Output the [X, Y] coordinate of the center of the cell containing the given text.  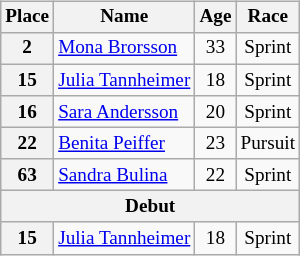
Place [28, 17]
Sara Andersson [124, 112]
Sandra Bulina [124, 175]
Mona Brorsson [124, 49]
Debut [150, 207]
Benita Peiffer [124, 144]
20 [216, 112]
23 [216, 144]
2 [28, 49]
Name [124, 17]
16 [28, 112]
33 [216, 49]
Race [268, 17]
Pursuit [268, 144]
63 [28, 175]
Age [216, 17]
